Scan for the cell matching the given text and deliver its [X, Y] coordinate at center. 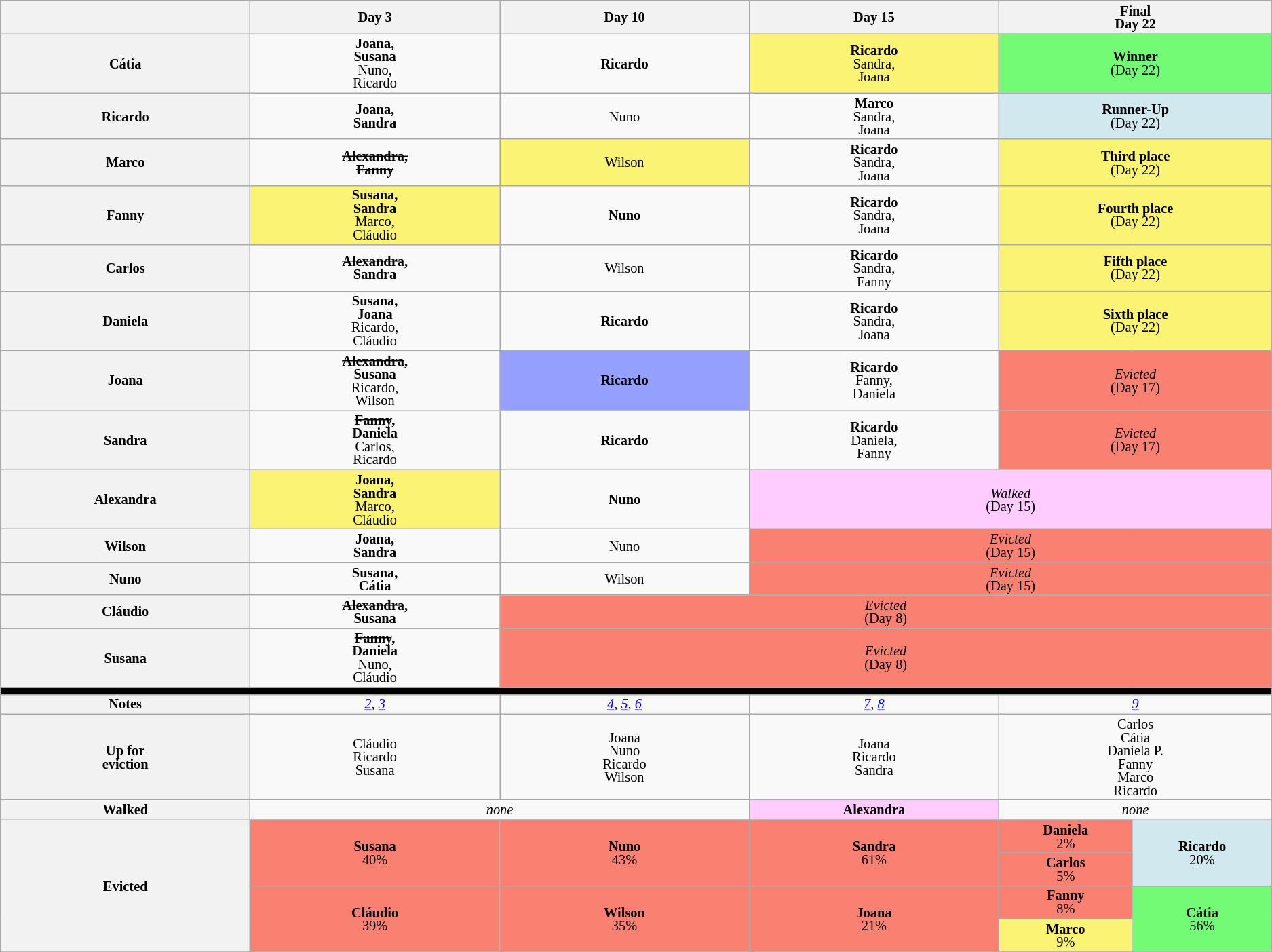
Susana40% [375, 852]
Joana [126, 380]
CarlosCátiaDaniela P.FannyMarcoRicardo [1136, 757]
Joana,SusanaNuno,Ricardo [375, 63]
Fanny,DanielaCarlos,Ricardo [375, 440]
Alexandra,Fanny [375, 162]
Joana21% [874, 919]
Evicted [126, 886]
JoanaRicardoSandra [874, 757]
FinalDay 22 [1136, 16]
Fourth place(Day 22) [1136, 215]
Fanny [126, 215]
JoanaNunoRicardoWilson [625, 757]
9 [1136, 704]
Daniela2% [1065, 836]
Susana,SandraMarco,Cláudio [375, 215]
Day 15 [874, 16]
Cátia [126, 63]
Susana,Cátia [375, 578]
Wilson35% [625, 919]
CláudioRicardoSusana [375, 757]
7, 8 [874, 704]
Daniela [126, 321]
Cláudio39% [375, 919]
RicardoDaniela,Fanny [874, 440]
Third place(Day 22) [1136, 162]
Cláudio [126, 612]
Day 10 [625, 16]
Runner-Up(Day 22) [1136, 116]
Carlos5% [1065, 869]
Day 3 [375, 16]
Ricardo20% [1202, 852]
Alexandra,Susana [375, 612]
Joana,SandraMarco,Cláudio [375, 499]
Sandra [126, 440]
Alexandra,Sandra [375, 268]
Walked(Day 15) [1010, 499]
RicardoFanny,Daniela [874, 380]
RicardoSandra,Fanny [874, 268]
Carlos [126, 268]
Sandra61% [874, 852]
Susana,JoanaRicardo,Cláudio [375, 321]
Marco9% [1065, 935]
Fanny8% [1065, 902]
Fifth place(Day 22) [1136, 268]
Sixth place(Day 22) [1136, 321]
MarcoSandra,Joana [874, 116]
Fanny,DanielaNuno,Cláudio [375, 658]
4, 5, 6 [625, 704]
Susana [126, 658]
2, 3 [375, 704]
Walked [126, 809]
Nuno43% [625, 852]
Up foreviction [126, 757]
Cátia56% [1202, 919]
Winner(Day 22) [1136, 63]
Notes [126, 704]
Marco [126, 162]
Alexandra,SusanaRicardo,Wilson [375, 380]
